Detect which cell encompasses the target text, then output its [x, y] center coordinate. 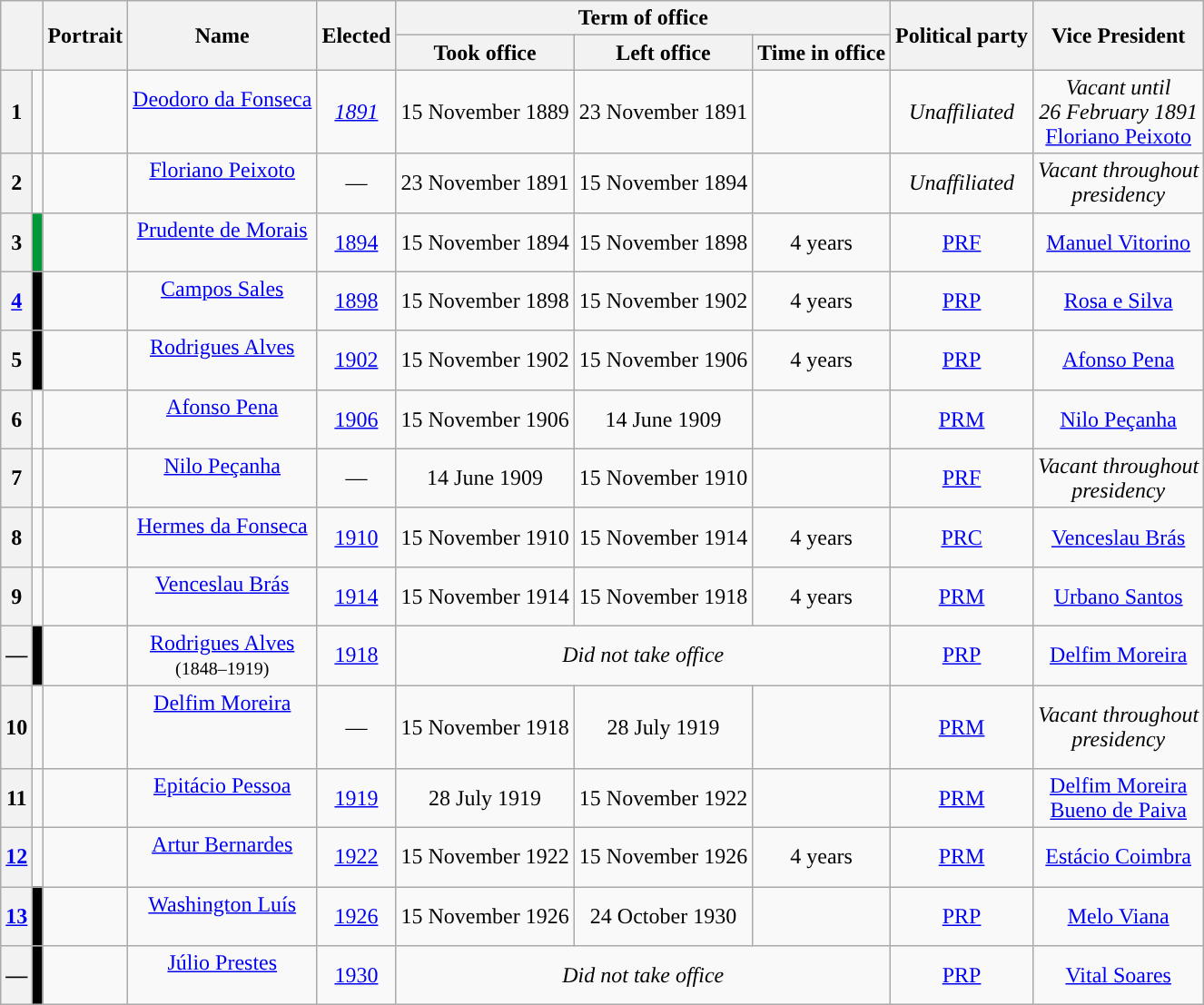
1922 [356, 857]
1891 [356, 112]
Estácio Coimbra [1119, 857]
Elected [356, 35]
Rodrigues Alves(1848–1919) [222, 655]
Urbano Santos [1119, 596]
Vital Soares [1119, 975]
Epitácio Pessoa [222, 799]
1930 [356, 975]
15 November 1889 [485, 112]
Rodrigues Alves [222, 360]
9 [16, 596]
1 [16, 112]
2 [16, 183]
1894 [356, 241]
Portrait [85, 35]
24 October 1930 [663, 917]
Deodoro da Fonseca [222, 112]
5 [16, 360]
Washington Luís [222, 917]
Name [222, 35]
Political party [962, 35]
6 [16, 419]
Term of office [643, 18]
1898 [356, 301]
Artur Bernardes [222, 857]
Prudente de Morais [222, 241]
Campos Sales [222, 301]
4 [16, 301]
Melo Viana [1119, 917]
1919 [356, 799]
12 [16, 857]
8 [16, 537]
Delfim MoreiraBueno de Paiva [1119, 799]
Manuel Vitorino [1119, 241]
Floriano Peixoto [222, 183]
Vacant until26 February 1891Floriano Peixoto [1119, 112]
1902 [356, 360]
13 [16, 917]
1914 [356, 596]
1906 [356, 419]
Vice President [1119, 35]
1918 [356, 655]
Took office [485, 53]
Left office [663, 53]
1910 [356, 537]
7 [16, 478]
10 [16, 726]
1926 [356, 917]
11 [16, 799]
Hermes da Fonseca [222, 537]
PRC [962, 537]
3 [16, 241]
Time in office [822, 53]
Júlio Prestes [222, 975]
Rosa e Silva [1119, 301]
